Detect which cell encompasses the target text, then output its [x, y] center coordinate. 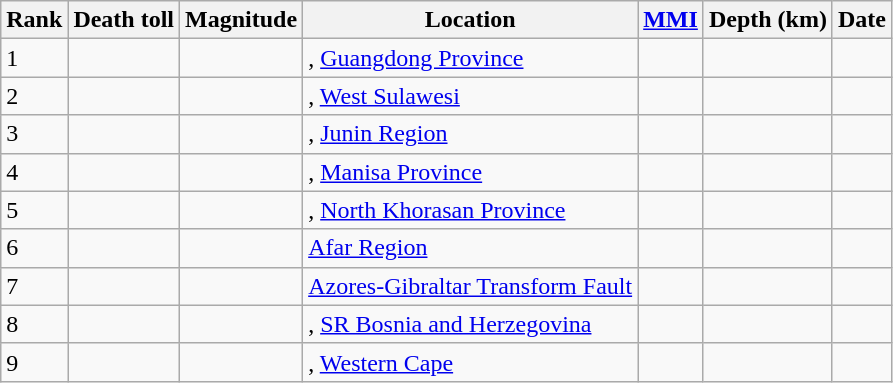
, SR Bosnia and Herzegovina [470, 324]
7 [34, 286]
, Junin Region [470, 134]
Rank [34, 20]
, West Sulawesi [470, 96]
Depth (km) [768, 20]
MMI [671, 20]
, Western Cape [470, 362]
2 [34, 96]
Afar Region [470, 248]
Magnitude [242, 20]
Azores-Gibraltar Transform Fault [470, 286]
6 [34, 248]
Death toll [124, 20]
Location [470, 20]
, Manisa Province [470, 172]
Date [862, 20]
4 [34, 172]
1 [34, 58]
5 [34, 210]
3 [34, 134]
, North Khorasan Province [470, 210]
8 [34, 324]
, Guangdong Province [470, 58]
9 [34, 362]
